For the text-containing cell, return its midpoint in (X, Y) coordinate format. 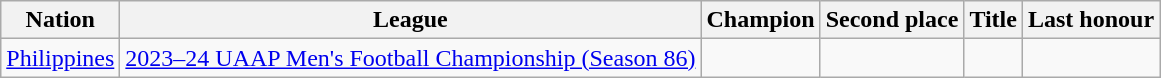
2023–24 UAAP Men's Football Championship (Season 86) (410, 58)
Champion (760, 20)
League (410, 20)
Philippines (60, 58)
Second place (892, 20)
Last honour (1090, 20)
Nation (60, 20)
Title (994, 20)
